From the cell containing the given text, extract its center point as (X, Y) coordinate. 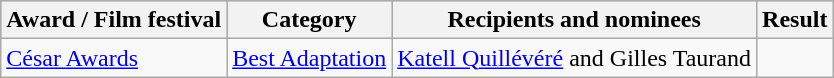
Katell Quillévéré and Gilles Taurand (574, 58)
Recipients and nominees (574, 20)
Category (310, 20)
César Awards (114, 58)
Best Adaptation (310, 58)
Award / Film festival (114, 20)
Result (795, 20)
